Find where the given text appears and provide that cell's center as [X, Y] coordinate. 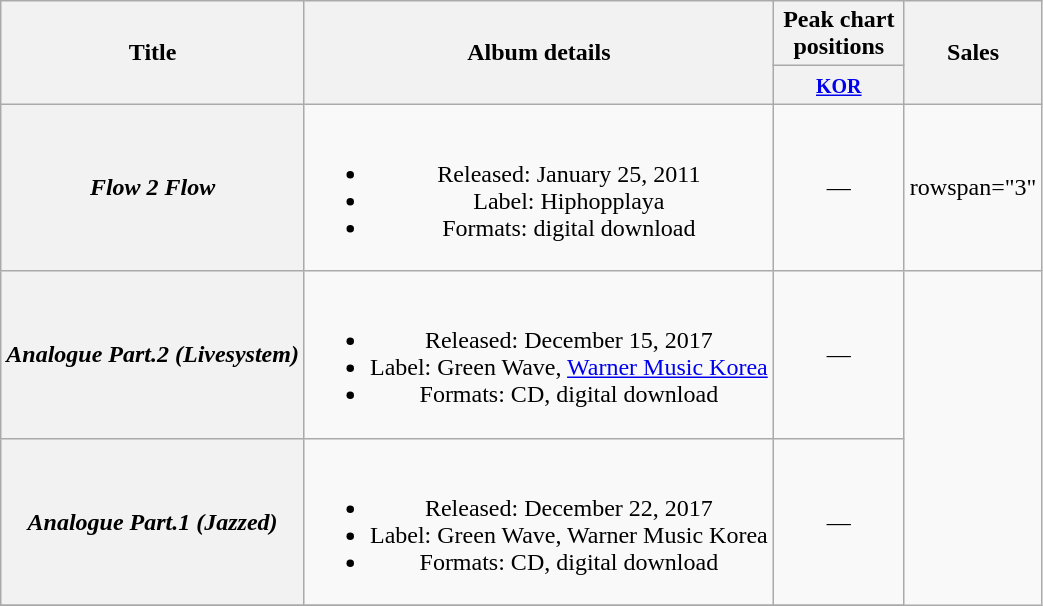
Analogue Part.1 (Jazzed) [153, 522]
KOR [838, 85]
Title [153, 52]
Peak chart positions [838, 34]
Sales [973, 52]
Released: December 22, 2017Label: Green Wave, Warner Music KoreaFormats: CD, digital download [538, 522]
Album details [538, 52]
rowspan="3" [973, 188]
Flow 2 Flow [153, 188]
Released: December 15, 2017Label: Green Wave, Warner Music KoreaFormats: CD, digital download [538, 354]
Analogue Part.2 (Livesystem) [153, 354]
Released: January 25, 2011Label: HiphopplayaFormats: digital download [538, 188]
